Pinpoint the cell where the given text exists, returning its [X, Y] midpoint coordinate. 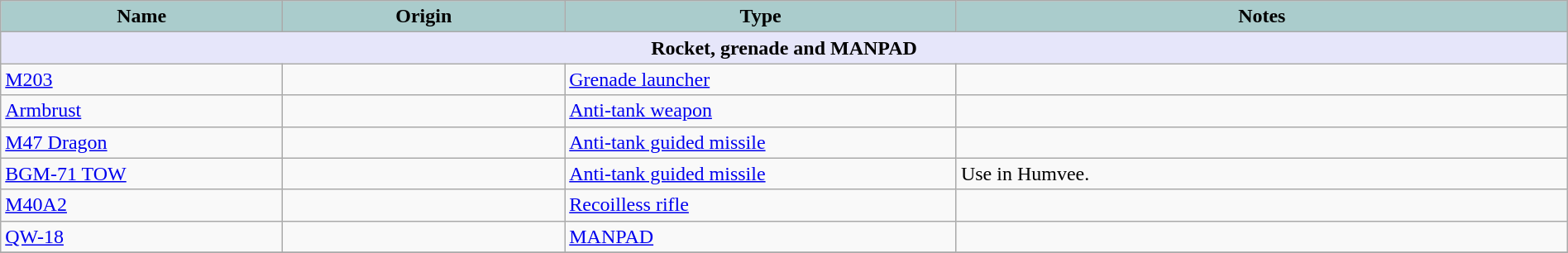
M47 Dragon [142, 142]
Grenade launcher [761, 79]
Anti-tank weapon [761, 111]
Rocket, grenade and MANPAD [784, 48]
QW-18 [142, 236]
Armbrust [142, 111]
Use in Humvee. [1262, 174]
M40A2 [142, 205]
M203 [142, 79]
Type [761, 17]
Recoilless rifle [761, 205]
Origin [423, 17]
BGM-71 TOW [142, 174]
MANPAD [761, 236]
Notes [1262, 17]
Name [142, 17]
